Output the (x, y) coordinate of the center of the cell containing the given text.  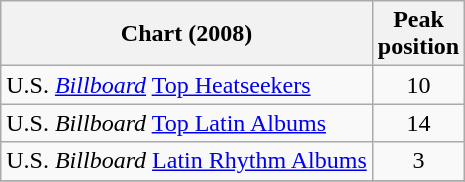
Peakposition (418, 34)
U.S. Billboard Top Heatseekers (187, 85)
U.S. Billboard Latin Rhythm Albums (187, 161)
Chart (2008) (187, 34)
U.S. Billboard Top Latin Albums (187, 123)
10 (418, 85)
3 (418, 161)
14 (418, 123)
